Find where the given text appears and provide that cell's center as [x, y] coordinate. 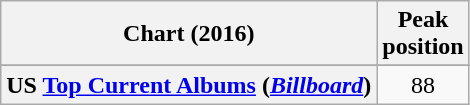
Peak position [423, 34]
88 [423, 85]
Chart (2016) [189, 34]
US Top Current Albums (Billboard) [189, 85]
